Return [X, Y] of the center of cell containing provided text 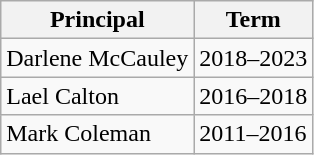
2016–2018 [254, 96]
2018–2023 [254, 58]
Term [254, 20]
Principal [98, 20]
Mark Coleman [98, 134]
Lael Calton [98, 96]
Darlene McCauley [98, 58]
2011–2016 [254, 134]
